Output the [X, Y] coordinate of the center of the cell containing the given text.  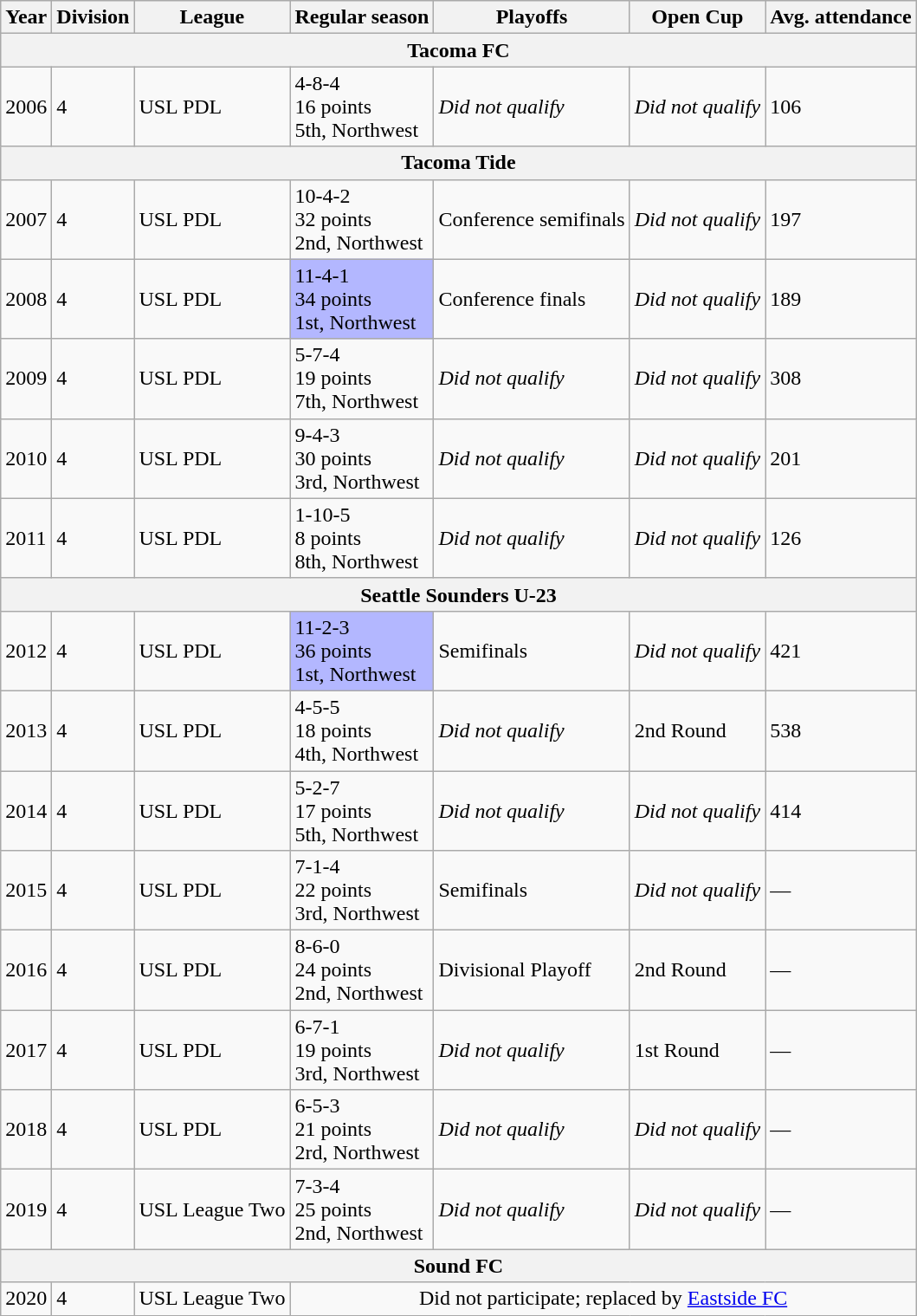
2018 [26, 1130]
2015 [26, 891]
201 [842, 458]
Conference finals [532, 299]
Division [94, 17]
421 [842, 651]
Seattle Sounders U-23 [459, 594]
2012 [26, 651]
2006 [26, 107]
4-8-416 points5th, Northwest [362, 107]
5-7-419 points7th, Northwest [362, 379]
106 [842, 107]
1st Round [697, 1050]
6-7-119 points3rd, Northwest [362, 1050]
Avg. attendance [842, 17]
Sound FC [459, 1266]
538 [842, 730]
189 [842, 299]
2013 [26, 730]
8-6-024 points2nd, Northwest [362, 970]
Tacoma Tide [459, 163]
Open Cup [697, 17]
11-4-134 points1st, Northwest [362, 299]
7-3-425 points2nd, Northwest [362, 1209]
2016 [26, 970]
Playoffs [532, 17]
2009 [26, 379]
10-4-232 points2nd, Northwest [362, 219]
4-5-518 points4th, Northwest [362, 730]
2019 [26, 1209]
Conference semifinals [532, 219]
197 [842, 219]
Did not participate; replaced by Eastside FC [603, 1299]
Divisional Playoff [532, 970]
5-2-717 points5th, Northwest [362, 811]
2014 [26, 811]
126 [842, 538]
414 [842, 811]
Regular season [362, 17]
Tacoma FC [459, 50]
7-1-422 points3rd, Northwest [362, 891]
11-2-336 points1st, Northwest [362, 651]
2020 [26, 1299]
1-10-58 points8th, Northwest [362, 538]
Year [26, 17]
6-5-321 points2rd, Northwest [362, 1130]
2007 [26, 219]
2011 [26, 538]
League [212, 17]
308 [842, 379]
2010 [26, 458]
2008 [26, 299]
2017 [26, 1050]
9-4-330 points3rd, Northwest [362, 458]
